Capture the cell that displays the provided text and extract its (x, y) central coordinate. 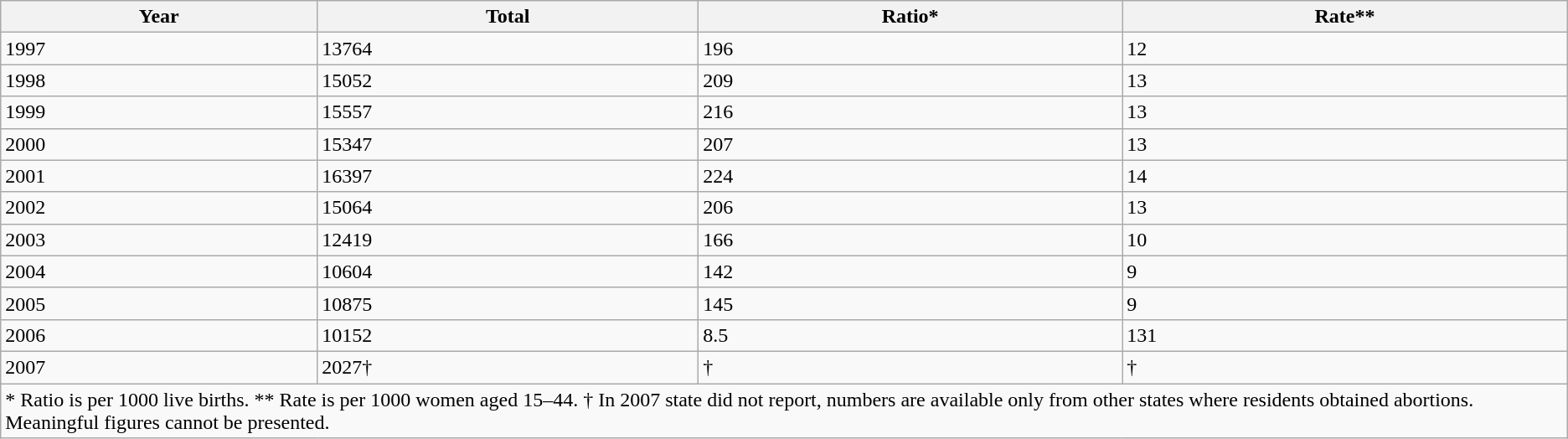
207 (910, 144)
2004 (159, 271)
1997 (159, 49)
2007 (159, 367)
10152 (508, 335)
2005 (159, 303)
1999 (159, 112)
2006 (159, 335)
142 (910, 271)
224 (910, 176)
15052 (508, 80)
206 (910, 208)
1998 (159, 80)
Rate** (1345, 17)
2001 (159, 176)
2002 (159, 208)
15064 (508, 208)
13764 (508, 49)
166 (910, 240)
Ratio* (910, 17)
10875 (508, 303)
2003 (159, 240)
2027† (508, 367)
2000 (159, 144)
15347 (508, 144)
16397 (508, 176)
12 (1345, 49)
Year (159, 17)
145 (910, 303)
Total (508, 17)
216 (910, 112)
10 (1345, 240)
209 (910, 80)
14 (1345, 176)
10604 (508, 271)
15557 (508, 112)
196 (910, 49)
131 (1345, 335)
8.5 (910, 335)
12419 (508, 240)
